Scan for the cell matching the given text and deliver its (x, y) coordinate at center. 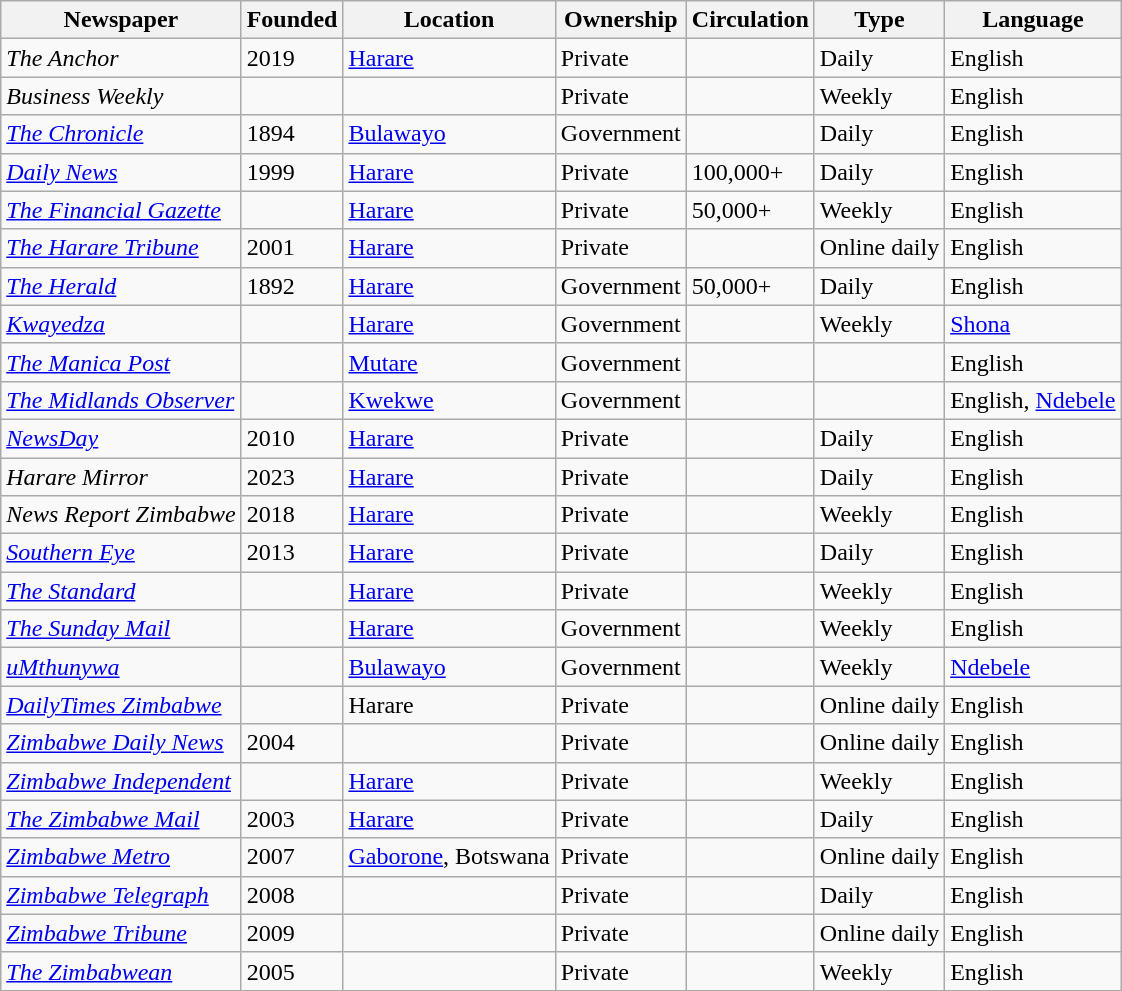
2023 (292, 477)
Language (1033, 20)
2013 (292, 553)
2018 (292, 515)
The Sunday Mail (121, 629)
Zimbabwe Independent (121, 781)
Gaborone, Botswana (449, 857)
1999 (292, 172)
2008 (292, 895)
Kwayedza (121, 324)
Business Weekly (121, 96)
News Report Zimbabwe (121, 515)
2001 (292, 248)
The Midlands Observer (121, 400)
The Harare Tribune (121, 248)
The Standard (121, 591)
Ownership (620, 20)
The Zimbabwe Mail (121, 819)
Mutare (449, 362)
2004 (292, 743)
The Chronicle (121, 134)
2005 (292, 971)
The Anchor (121, 58)
The Financial Gazette (121, 210)
Newspaper (121, 20)
100,000+ (750, 172)
Zimbabwe Telegraph (121, 895)
Circulation (750, 20)
NewsDay (121, 438)
The Manica Post (121, 362)
2010 (292, 438)
Founded (292, 20)
Zimbabwe Metro (121, 857)
DailyTimes Zimbabwe (121, 705)
Shona (1033, 324)
Zimbabwe Daily News (121, 743)
Kwekwe (449, 400)
2003 (292, 819)
Southern Eye (121, 553)
Type (879, 20)
1892 (292, 286)
uMthunywa (121, 667)
1894 (292, 134)
2009 (292, 933)
The Zimbabwean (121, 971)
Daily News (121, 172)
Zimbabwe Tribune (121, 933)
2007 (292, 857)
Harare Mirror (121, 477)
2019 (292, 58)
English, Ndebele (1033, 400)
Ndebele (1033, 667)
The Herald (121, 286)
Location (449, 20)
